Return the (X, Y) coordinate for the center point of the cell that contains the specified text.  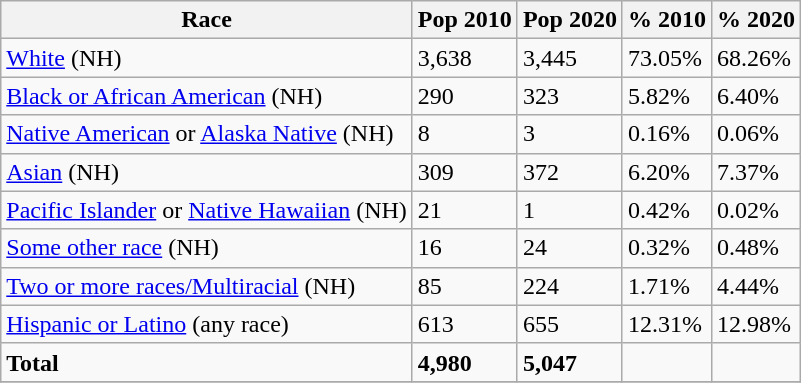
5,047 (570, 362)
4,980 (464, 362)
Race (207, 20)
Pop 2020 (570, 20)
0.06% (756, 134)
5.82% (666, 96)
12.98% (756, 324)
7.37% (756, 172)
85 (464, 286)
0.48% (756, 248)
Native American or Alaska Native (NH) (207, 134)
White (NH) (207, 58)
8 (464, 134)
68.26% (756, 58)
21 (464, 210)
1.71% (666, 286)
6.20% (666, 172)
73.05% (666, 58)
3,445 (570, 58)
1 (570, 210)
372 (570, 172)
% 2020 (756, 20)
3,638 (464, 58)
6.40% (756, 96)
224 (570, 286)
16 (464, 248)
0.42% (666, 210)
0.16% (666, 134)
Hispanic or Latino (any race) (207, 324)
% 2010 (666, 20)
0.32% (666, 248)
323 (570, 96)
Total (207, 362)
613 (464, 324)
3 (570, 134)
Asian (NH) (207, 172)
12.31% (666, 324)
Two or more races/Multiracial (NH) (207, 286)
Pacific Islander or Native Hawaiian (NH) (207, 210)
290 (464, 96)
Black or African American (NH) (207, 96)
4.44% (756, 286)
0.02% (756, 210)
24 (570, 248)
Pop 2010 (464, 20)
Some other race (NH) (207, 248)
309 (464, 172)
655 (570, 324)
